Return the [x, y] coordinate for the center point of the cell that contains the specified text.  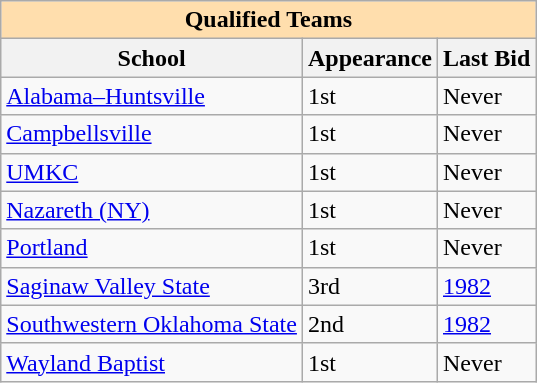
School [152, 58]
3rd [370, 286]
Last Bid [486, 58]
Alabama–Huntsville [152, 96]
Campbellsville [152, 134]
Qualified Teams [268, 20]
Nazareth (NY) [152, 210]
Portland [152, 248]
UMKC [152, 172]
Southwestern Oklahoma State [152, 324]
Appearance [370, 58]
2nd [370, 324]
Wayland Baptist [152, 362]
Saginaw Valley State [152, 286]
